Determine the [x, y] coordinate at the center of the cell enclosing the given text.  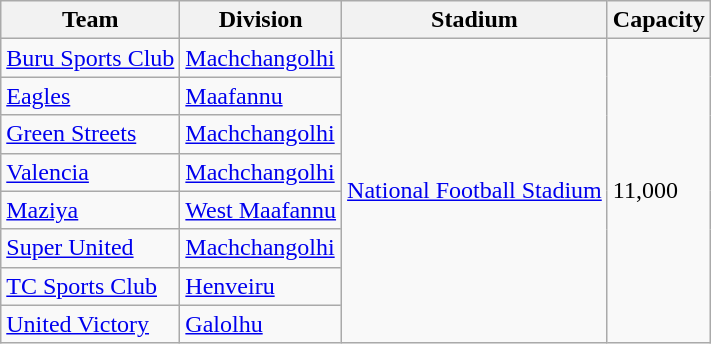
Henveiru [261, 286]
West Maafannu [261, 210]
National Football Stadium [475, 191]
11,000 [658, 191]
Super United [90, 248]
Galolhu [261, 324]
Maziya [90, 210]
Stadium [475, 20]
Division [261, 20]
Green Streets [90, 134]
Buru Sports Club [90, 58]
Team [90, 20]
United Victory [90, 324]
TC Sports Club [90, 286]
Capacity [658, 20]
Eagles [90, 96]
Valencia [90, 172]
Maafannu [261, 96]
